For the text-containing cell, return its midpoint in [x, y] coordinate format. 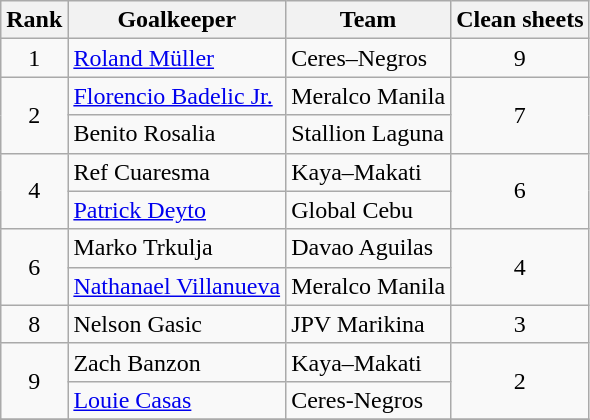
Nathanael Villanueva [177, 286]
1 [34, 58]
Stallion Laguna [368, 134]
3 [520, 324]
Rank [34, 20]
Nelson Gasic [177, 324]
Florencio Badelic Jr. [177, 96]
JPV Marikina [368, 324]
7 [520, 115]
Clean sheets [520, 20]
Patrick Deyto [177, 210]
Ref Cuaresma [177, 172]
Goalkeeper [177, 20]
Zach Banzon [177, 362]
Benito Rosalia [177, 134]
Team [368, 20]
8 [34, 324]
Ceres–Negros [368, 58]
Ceres-Negros [368, 400]
Roland Müller [177, 58]
Marko Trkulja [177, 248]
Davao Aguilas [368, 248]
Global Cebu [368, 210]
Louie Casas [177, 400]
